Determine the [x, y] coordinate at the center of the cell enclosing the given text.  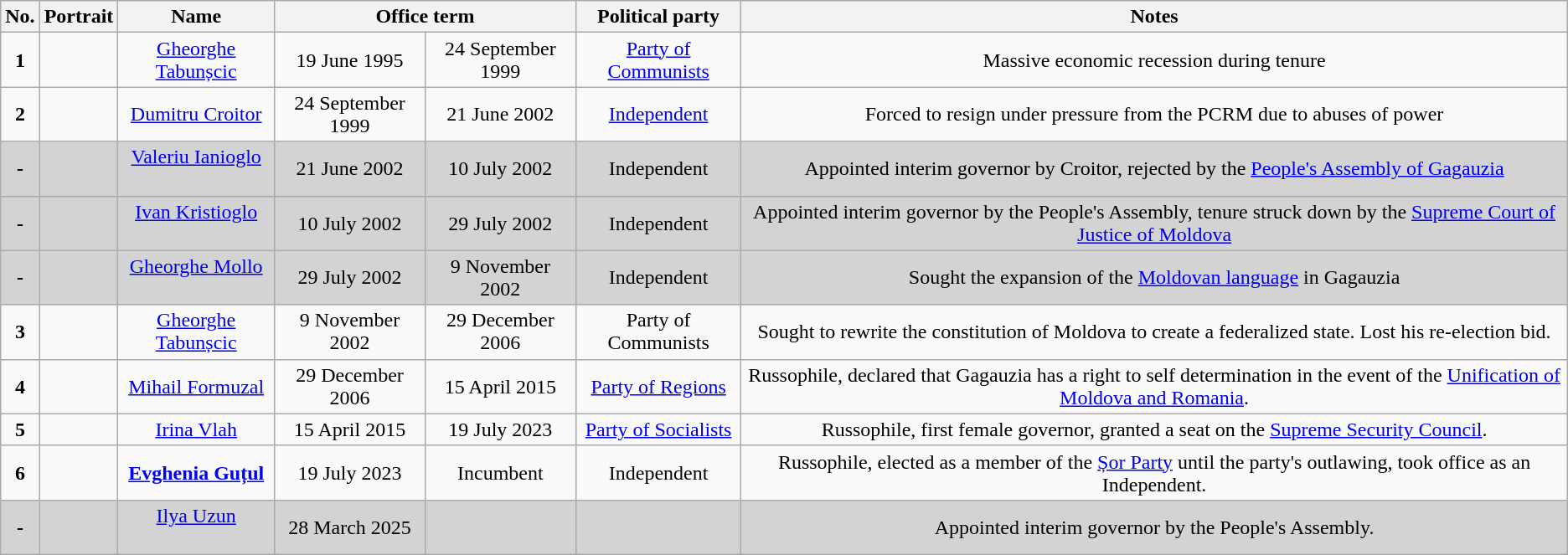
Russophile, declared that Gagauzia has a right to self determination in the event of the Unification of Moldova and Romania. [1154, 387]
Mihail Formuzal [196, 387]
Russophile, elected as a member of the Șor Party until the party's outlawing, took office as an Independent. [1154, 472]
3 [20, 331]
19 June 1995 [350, 60]
Forced to resign under pressure from the PCRM due to abuses of power [1154, 114]
Valeriu Ianioglo [196, 169]
Appointed interim governor by Croitor, rejected by the People's Assembly of Gagauzia [1154, 169]
Russophile, first female governor, granted a seat on the Supreme Security Council. [1154, 429]
Name [196, 17]
Party of Socialists [658, 429]
Ivan Kristioglo [196, 223]
Sought the expansion of the Moldovan language in Gagauzia [1154, 278]
2 [20, 114]
Dumitru Croitor [196, 114]
Sought to rewrite the constitution of Moldova to create a federalized state. Lost his re-election bid. [1154, 331]
Party of Regions [658, 387]
Office term [426, 17]
Irina Vlah [196, 429]
Gheorghe Mollo [196, 278]
Appointed interim governor by the People's Assembly. [1154, 527]
28 March 2025 [350, 527]
Ilya Uzun [196, 527]
No. [20, 17]
4 [20, 387]
Political party [658, 17]
6 [20, 472]
1 [20, 60]
Appointed interim governor by the People's Assembly, tenure struck down by the Supreme Court of Justice of Moldova [1154, 223]
Notes [1154, 17]
5 [20, 429]
Portrait [79, 17]
Massive economic recession during tenure [1154, 60]
Evghenia Guțul [196, 472]
Incumbent [500, 472]
